Capture the cell that displays the provided text and extract its [X, Y] central coordinate. 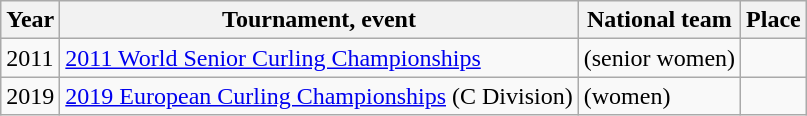
(women) [659, 96]
National team [659, 20]
Tournament, event [319, 20]
2011 [30, 58]
2019 European Curling Championships (C Division) [319, 96]
(senior women) [659, 58]
2019 [30, 96]
Year [30, 20]
Place [774, 20]
2011 World Senior Curling Championships [319, 58]
